Detect which cell encompasses the target text, then output its [X, Y] center coordinate. 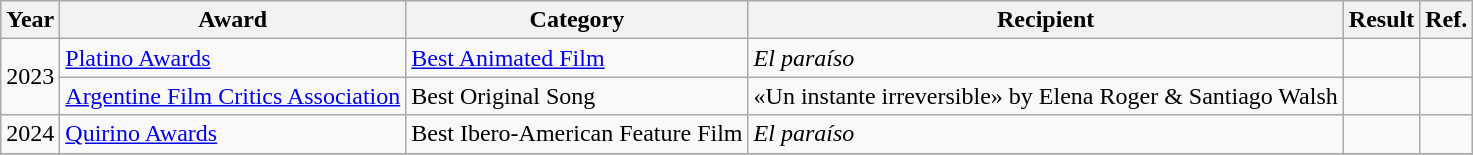
Result [1381, 20]
Recipient [1046, 20]
Argentine Film Critics Association [233, 96]
2024 [30, 134]
Ref. [1446, 20]
Category [577, 20]
Year [30, 20]
2023 [30, 77]
«Un instante irreversible» by Elena Roger & Santiago Walsh [1046, 96]
Platino Awards [233, 58]
Best Original Song [577, 96]
Best Ibero-American Feature Film [577, 134]
Best Animated Film [577, 58]
Award [233, 20]
Quirino Awards [233, 134]
